Detect which cell encompasses the target text, then output its (X, Y) center coordinate. 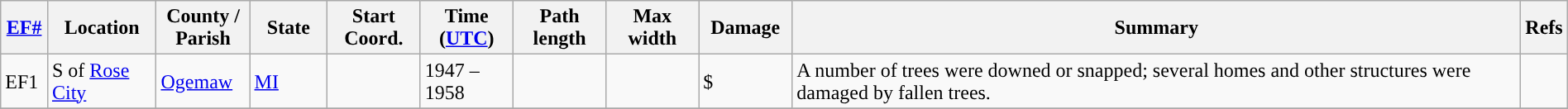
Refs (1545, 28)
EF# (25, 28)
MI (289, 81)
Time (UTC) (466, 28)
EF1 (25, 81)
Ogemaw (203, 81)
1947 – 1958 (466, 81)
S of Rose City (102, 81)
State (289, 28)
Start Coord. (374, 28)
Max width (653, 28)
County / Parish (203, 28)
$ (746, 81)
Summary (1156, 28)
Damage (746, 28)
A number of trees were downed or snapped; several homes and other structures were damaged by fallen trees. (1156, 81)
Location (102, 28)
Path length (559, 28)
